Detect which cell encompasses the target text, then output its [x, y] center coordinate. 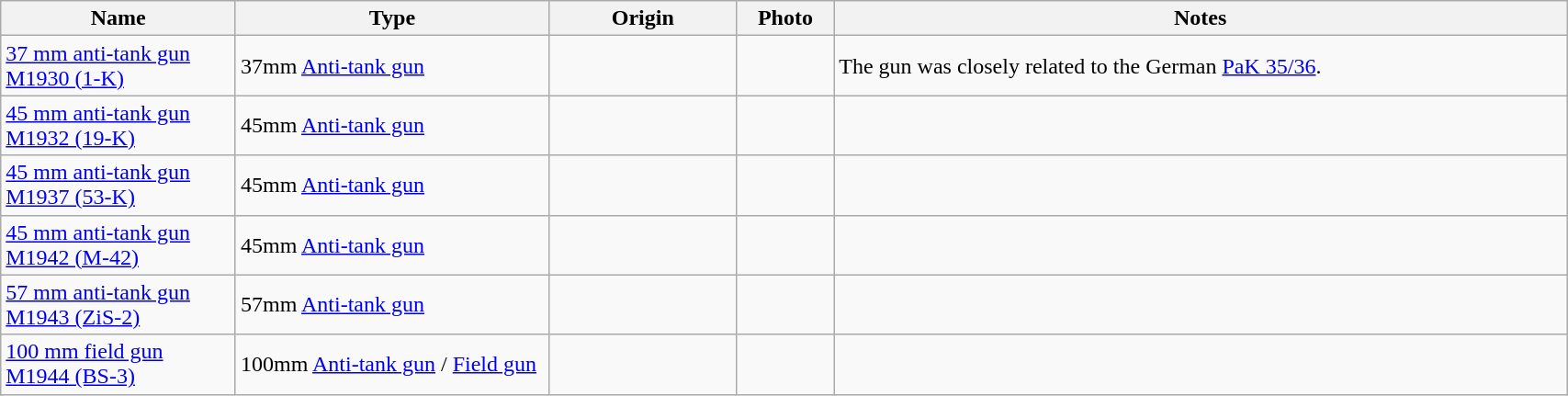
45 mm anti-tank gun M1937 (53-K) [118, 186]
37 mm anti-tank gun M1930 (1-K) [118, 66]
Origin [643, 18]
Name [118, 18]
Type [391, 18]
100 mm field gun M1944 (BS-3) [118, 364]
Photo [785, 18]
100mm Anti-tank gun / Field gun [391, 364]
57 mm anti-tank gun M1943 (ZiS-2) [118, 305]
Notes [1201, 18]
The gun was closely related to the German PaK 35/36. [1201, 66]
37mm Anti-tank gun [391, 66]
57mm Anti-tank gun [391, 305]
45 mm anti-tank gun M1932 (19-K) [118, 125]
45 mm anti-tank gun M1942 (M-42) [118, 244]
